Return [x, y] of the center of cell containing provided text 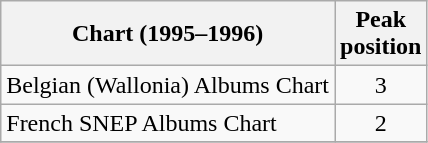
French SNEP Albums Chart [168, 123]
Peakposition [380, 34]
2 [380, 123]
Chart (1995–1996) [168, 34]
Belgian (Wallonia) Albums Chart [168, 85]
3 [380, 85]
